Search for the cell housing the specified text and yield its [X, Y] center coordinate. 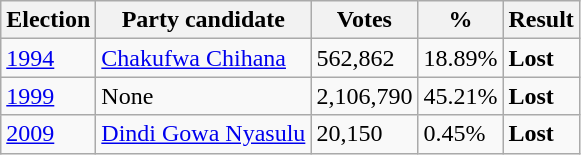
Election [48, 20]
1994 [48, 58]
Dindi Gowa Nyasulu [204, 134]
2009 [48, 134]
Result [541, 20]
2,106,790 [364, 96]
20,150 [364, 134]
Chakufwa Chihana [204, 58]
% [460, 20]
1999 [48, 96]
None [204, 96]
45.21% [460, 96]
Votes [364, 20]
562,862 [364, 58]
Party candidate [204, 20]
18.89% [460, 58]
0.45% [460, 134]
